Find where the given text appears and provide that cell's center as (X, Y) coordinate. 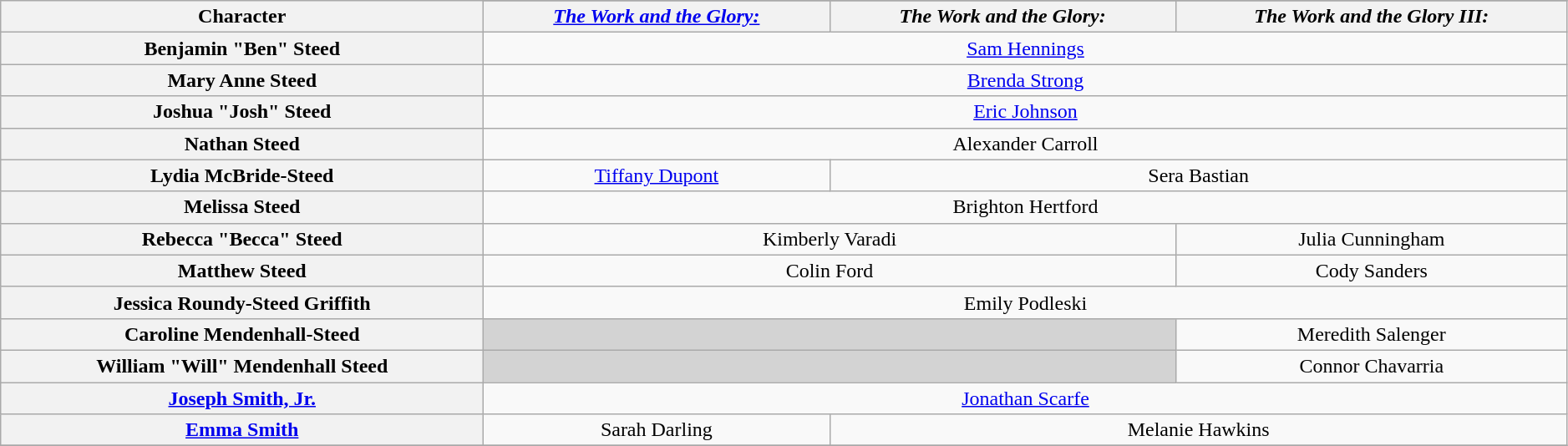
Sera Bastian (1198, 175)
Nathan Steed (242, 144)
Caroline Mendenhall-Steed (242, 334)
Brenda Strong (1026, 80)
Jonathan Scarfe (1026, 398)
Brighton Hertford (1026, 207)
Meredith Salenger (1372, 334)
Lydia McBride-Steed (242, 175)
William "Will" Mendenhall Steed (242, 366)
Character (242, 17)
Jessica Roundy-Steed Griffith (242, 302)
Matthew Steed (242, 271)
Eric Johnson (1026, 112)
The Work and the Glory III: (1372, 17)
Cody Sanders (1372, 271)
Joshua "Josh" Steed (242, 112)
Sarah Darling (657, 430)
Colin Ford (830, 271)
Connor Chavarria (1372, 366)
Emily Podleski (1026, 302)
Alexander Carroll (1026, 144)
Rebecca "Becca" Steed (242, 239)
Kimberly Varadi (830, 239)
Julia Cunningham (1372, 239)
Emma Smith (242, 430)
Mary Anne Steed (242, 80)
Melissa Steed (242, 207)
Tiffany Dupont (657, 175)
Sam Hennings (1026, 48)
Joseph Smith, Jr. (242, 398)
Melanie Hawkins (1198, 430)
Benjamin "Ben" Steed (242, 48)
